Extract the (X, Y) coordinate from the center of the cell holding the provided text.  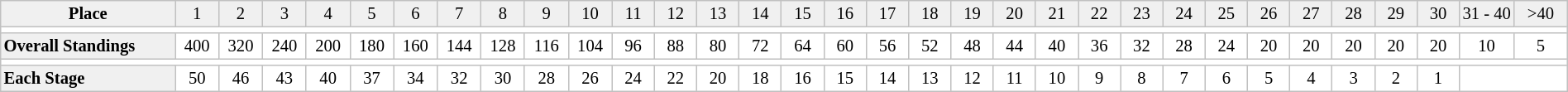
72 (761, 46)
80 (718, 46)
31 - 40 (1487, 13)
29 (1396, 13)
Overall Standings (88, 46)
88 (675, 46)
320 (241, 46)
43 (284, 78)
34 (415, 78)
17 (887, 13)
27 (1312, 13)
60 (845, 46)
21 (1057, 13)
46 (241, 78)
56 (887, 46)
48 (973, 46)
44 (1014, 46)
19 (973, 13)
144 (460, 46)
Each Stage (88, 78)
96 (633, 46)
50 (197, 78)
25 (1226, 13)
104 (590, 46)
23 (1141, 13)
116 (546, 46)
160 (415, 46)
400 (197, 46)
36 (1100, 46)
200 (327, 46)
64 (802, 46)
>40 (1542, 13)
37 (372, 78)
180 (372, 46)
Place (88, 13)
52 (930, 46)
240 (284, 46)
128 (503, 46)
